Scan for the cell matching the given text and deliver its (x, y) coordinate at center. 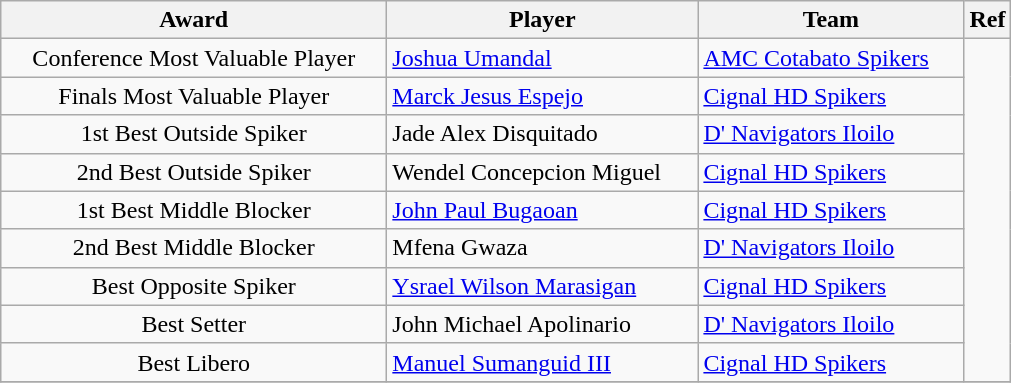
1st Best Outside Spiker (194, 134)
Team (831, 20)
Wendel Concepcion Miguel (542, 172)
Manuel Sumanguid III (542, 362)
2nd Best Middle Blocker (194, 248)
Best Setter (194, 324)
1st Best Middle Blocker (194, 210)
John Paul Bugaoan (542, 210)
John Michael Apolinario (542, 324)
Finals Most Valuable Player (194, 96)
2nd Best Outside Spiker (194, 172)
Marck Jesus Espejo (542, 96)
Award (194, 20)
Ref (988, 20)
Best Opposite Spiker (194, 286)
Mfena Gwaza (542, 248)
Ysrael Wilson Marasigan (542, 286)
AMC Cotabato Spikers (831, 58)
Best Libero (194, 362)
Joshua Umandal (542, 58)
Jade Alex Disquitado (542, 134)
Conference Most Valuable Player (194, 58)
Player (542, 20)
